Identify which cell holds the provided text, then report its (x, y) central coordinate. 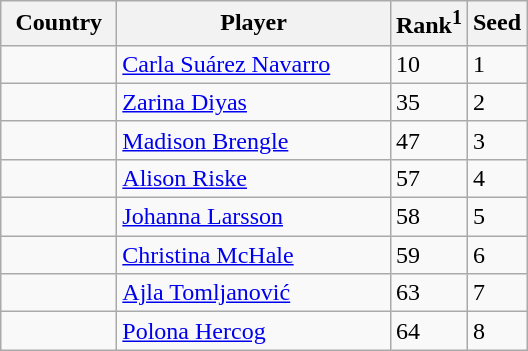
Ajla Tomljanović (254, 293)
6 (496, 255)
7 (496, 293)
Christina McHale (254, 255)
Polona Hercog (254, 331)
1 (496, 64)
57 (428, 178)
Madison Brengle (254, 140)
Alison Riske (254, 178)
Player (254, 24)
47 (428, 140)
Seed (496, 24)
59 (428, 255)
Zarina Diyas (254, 102)
Carla Suárez Navarro (254, 64)
5 (496, 217)
Johanna Larsson (254, 217)
64 (428, 331)
35 (428, 102)
8 (496, 331)
Country (59, 24)
2 (496, 102)
Rank1 (428, 24)
10 (428, 64)
58 (428, 217)
3 (496, 140)
4 (496, 178)
63 (428, 293)
